From the cell containing the given text, extract its center point as (X, Y) coordinate. 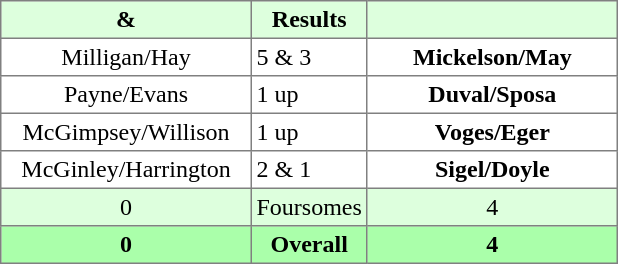
Sigel/Doyle (492, 170)
McGimpsey/Willison (126, 132)
Mickelson/May (492, 57)
Payne/Evans (126, 95)
2 & 1 (309, 170)
Voges/Eger (492, 132)
& (126, 20)
Foursomes (309, 207)
Results (309, 20)
Milligan/Hay (126, 57)
5 & 3 (309, 57)
McGinley/Harrington (126, 170)
Duval/Sposa (492, 95)
Overall (309, 245)
